Search for the cell housing the specified text and yield its [x, y] center coordinate. 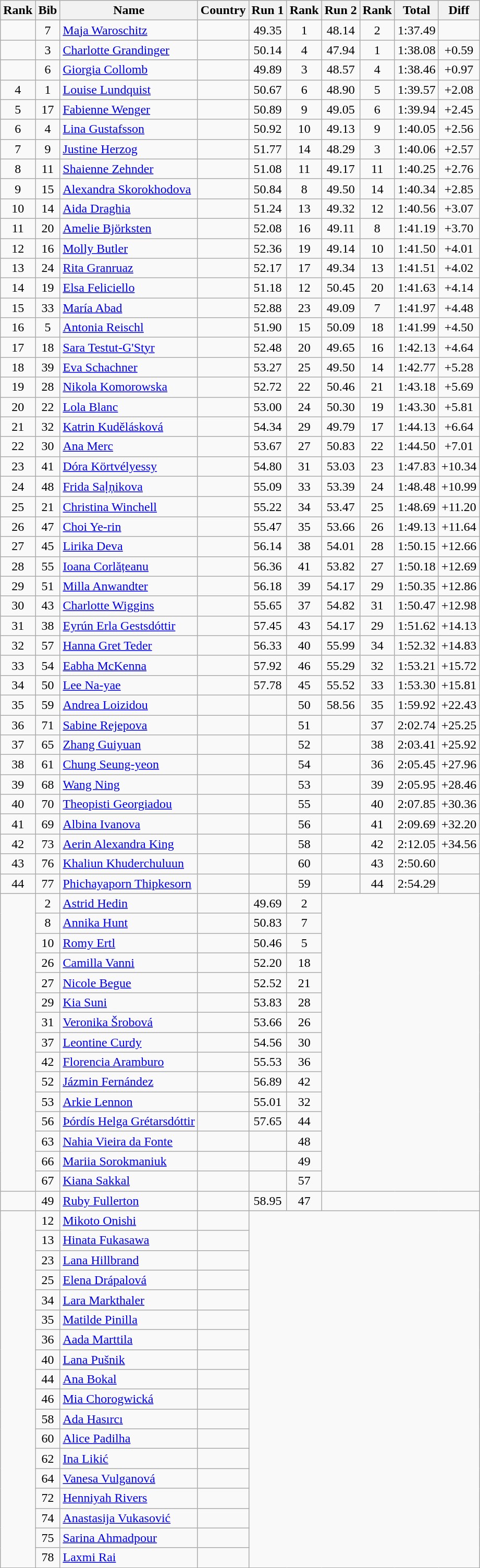
49.35 [268, 30]
52.36 [268, 248]
50.09 [341, 328]
+0.59 [459, 50]
+14.83 [459, 645]
Sara Testut-G'Styr [129, 347]
1:50.15 [416, 546]
51.90 [268, 328]
Florencia Aramburo [129, 1062]
+22.43 [459, 705]
51.18 [268, 288]
52.88 [268, 308]
53.27 [268, 367]
61 [48, 765]
Khaliun Khuderchuluun [129, 864]
+5.81 [459, 407]
Vanesa Vulganová [129, 1478]
Ina Likić [129, 1459]
49.79 [341, 427]
1:48.48 [416, 487]
Sarina Ahmadpour [129, 1538]
1:44.50 [416, 446]
71 [48, 725]
49.65 [341, 347]
57.45 [268, 626]
53.00 [268, 407]
50.30 [341, 407]
2:07.85 [416, 804]
Elena Drápalová [129, 1280]
Diff [459, 10]
Justine Herzog [129, 149]
Aerin Alexandra King [129, 844]
1:40.56 [416, 208]
+11.64 [459, 527]
Eva Schachner [129, 367]
58.56 [341, 705]
49.05 [341, 109]
50.89 [268, 109]
+25.92 [459, 745]
76 [48, 864]
+12.98 [459, 606]
54.56 [268, 1042]
+7.01 [459, 446]
56.89 [268, 1082]
Camilla Vanni [129, 963]
+0.97 [459, 70]
1:50.47 [416, 606]
1:41.63 [416, 288]
+3.07 [459, 208]
53.82 [341, 566]
+4.48 [459, 308]
Ioana Corlățeanu [129, 566]
1:44.13 [416, 427]
+10.34 [459, 466]
55.99 [341, 645]
Chung Seung-yeon [129, 765]
62 [48, 1459]
Lina Gustafsson [129, 129]
1:41.51 [416, 268]
+2.76 [459, 169]
Shaienne Zehnder [129, 169]
+14.13 [459, 626]
57.78 [268, 685]
64 [48, 1478]
72 [48, 1498]
52.20 [268, 963]
67 [48, 1181]
Lana Pušnik [129, 1359]
2:09.69 [416, 824]
+5.69 [459, 387]
Astrid Hedin [129, 903]
66 [48, 1161]
Henniyah Rivers [129, 1498]
58.95 [268, 1201]
Theopisti Georgiadou [129, 804]
1:40.06 [416, 149]
1:43.18 [416, 387]
49.32 [341, 208]
Name [129, 10]
51.77 [268, 149]
1:40.34 [416, 189]
Veronika Šrobová [129, 1022]
1:41.50 [416, 248]
49.14 [341, 248]
50.45 [341, 288]
Kiana Sakkal [129, 1181]
53.03 [341, 466]
+4.01 [459, 248]
77 [48, 883]
+4.14 [459, 288]
Matilde Pinilla [129, 1320]
2:02.74 [416, 725]
55.52 [341, 685]
1:59.92 [416, 705]
52.17 [268, 268]
Milla Anwandter [129, 586]
Fabienne Wenger [129, 109]
Choi Ye-rin [129, 527]
68 [48, 785]
1:51.62 [416, 626]
Run 2 [341, 10]
+32.20 [459, 824]
49.69 [268, 903]
55.09 [268, 487]
1:41.97 [416, 308]
75 [48, 1538]
Leontine Curdy [129, 1042]
+4.50 [459, 328]
56.36 [268, 566]
53.47 [341, 507]
Jázmin Fernández [129, 1082]
2:05.95 [416, 785]
+2.56 [459, 129]
Wang Ning [129, 785]
Sabine Rejepova [129, 725]
Laxmi Rai [129, 1558]
1:42.77 [416, 367]
Aida Draghia [129, 208]
55.22 [268, 507]
+3.70 [459, 228]
Giorgia Collomb [129, 70]
53.83 [268, 1002]
54.80 [268, 466]
48.14 [341, 30]
+28.46 [459, 785]
1:39.94 [416, 109]
Annika Hunt [129, 923]
52.52 [268, 982]
+2.08 [459, 90]
1:38.46 [416, 70]
Maja Waroschitz [129, 30]
54.01 [341, 546]
Lee Na-yae [129, 685]
Frida Saḷņikova [129, 487]
Ada Hasırcı [129, 1419]
52.48 [268, 347]
49.34 [341, 268]
1:38.08 [416, 50]
+25.25 [459, 725]
1:40.25 [416, 169]
51.24 [268, 208]
+2.45 [459, 109]
Eabha McKenna [129, 665]
73 [48, 844]
1:41.19 [416, 228]
2:50.60 [416, 864]
56.18 [268, 586]
Hanna Gret Teder [129, 645]
49.17 [341, 169]
63 [48, 1141]
Ana Merc [129, 446]
Bib [48, 10]
Zhang Guiyuan [129, 745]
Run 1 [268, 10]
+15.81 [459, 685]
Christina Winchell [129, 507]
+34.56 [459, 844]
49.09 [341, 308]
49.89 [268, 70]
Charlotte Wiggins [129, 606]
56.14 [268, 546]
Total [416, 10]
Anastasija Vukasović [129, 1518]
Mia Chorogwická [129, 1399]
49.11 [341, 228]
1:42.13 [416, 347]
1:37.49 [416, 30]
+12.66 [459, 546]
Lana Hillbrand [129, 1260]
51.08 [268, 169]
Phichayaporn Thipkesorn [129, 883]
1:53.21 [416, 665]
74 [48, 1518]
Alice Padilha [129, 1439]
+4.02 [459, 268]
Nahia Vieira da Fonte [129, 1141]
Albina Ivanova [129, 824]
Þórdís Helga Grétarsdóttir [129, 1122]
Nikola Komorowska [129, 387]
1:41.99 [416, 328]
48.29 [341, 149]
1:43.30 [416, 407]
2:12.05 [416, 844]
Country [223, 10]
1:53.30 [416, 685]
1:40.05 [416, 129]
+5.28 [459, 367]
50.92 [268, 129]
Ruby Fullerton [129, 1201]
55.29 [341, 665]
54.34 [268, 427]
1:50.35 [416, 586]
54.82 [341, 606]
Kia Suni [129, 1002]
Ana Bokal [129, 1379]
1:49.13 [416, 527]
+11.20 [459, 507]
+15.72 [459, 665]
55.01 [268, 1102]
+2.85 [459, 189]
2:05.45 [416, 765]
Lirika Deva [129, 546]
47.94 [341, 50]
50.67 [268, 90]
1:52.32 [416, 645]
1:50.18 [416, 566]
Mikoto Onishi [129, 1221]
+12.69 [459, 566]
57.92 [268, 665]
Charlotte Grandinger [129, 50]
Andrea Loizidou [129, 705]
48.57 [341, 70]
Mariia Sorokmaniuk [129, 1161]
57.65 [268, 1122]
Amelie Björksten [129, 228]
69 [48, 824]
2:03.41 [416, 745]
50.14 [268, 50]
Molly Butler [129, 248]
Aada Marttila [129, 1339]
50.84 [268, 189]
53.39 [341, 487]
52.08 [268, 228]
2:54.29 [416, 883]
+2.57 [459, 149]
Katrin Kudělásková [129, 427]
María Abad [129, 308]
48.90 [341, 90]
55.65 [268, 606]
Arkie Lennon [129, 1102]
+30.36 [459, 804]
65 [48, 745]
1:39.57 [416, 90]
56.33 [268, 645]
70 [48, 804]
Lara Markthaler [129, 1300]
Rita Granruaz [129, 268]
49.13 [341, 129]
78 [48, 1558]
53.67 [268, 446]
Antonia Reischl [129, 328]
Louise Lundquist [129, 90]
Lola Blanc [129, 407]
Nicole Begue [129, 982]
+12.86 [459, 586]
Dóra Körtvélyessy [129, 466]
1:48.69 [416, 507]
1:47.83 [416, 466]
52.72 [268, 387]
+27.96 [459, 765]
55.53 [268, 1062]
Hinata Fukasawa [129, 1240]
Romy Ertl [129, 943]
+4.64 [459, 347]
55.47 [268, 527]
Elsa Feliciello [129, 288]
+6.64 [459, 427]
+10.99 [459, 487]
Alexandra Skorokhodova [129, 189]
Eyrún Erla Gestsdóttir [129, 626]
